Output the [x, y] coordinate of the center of the cell containing the given text.  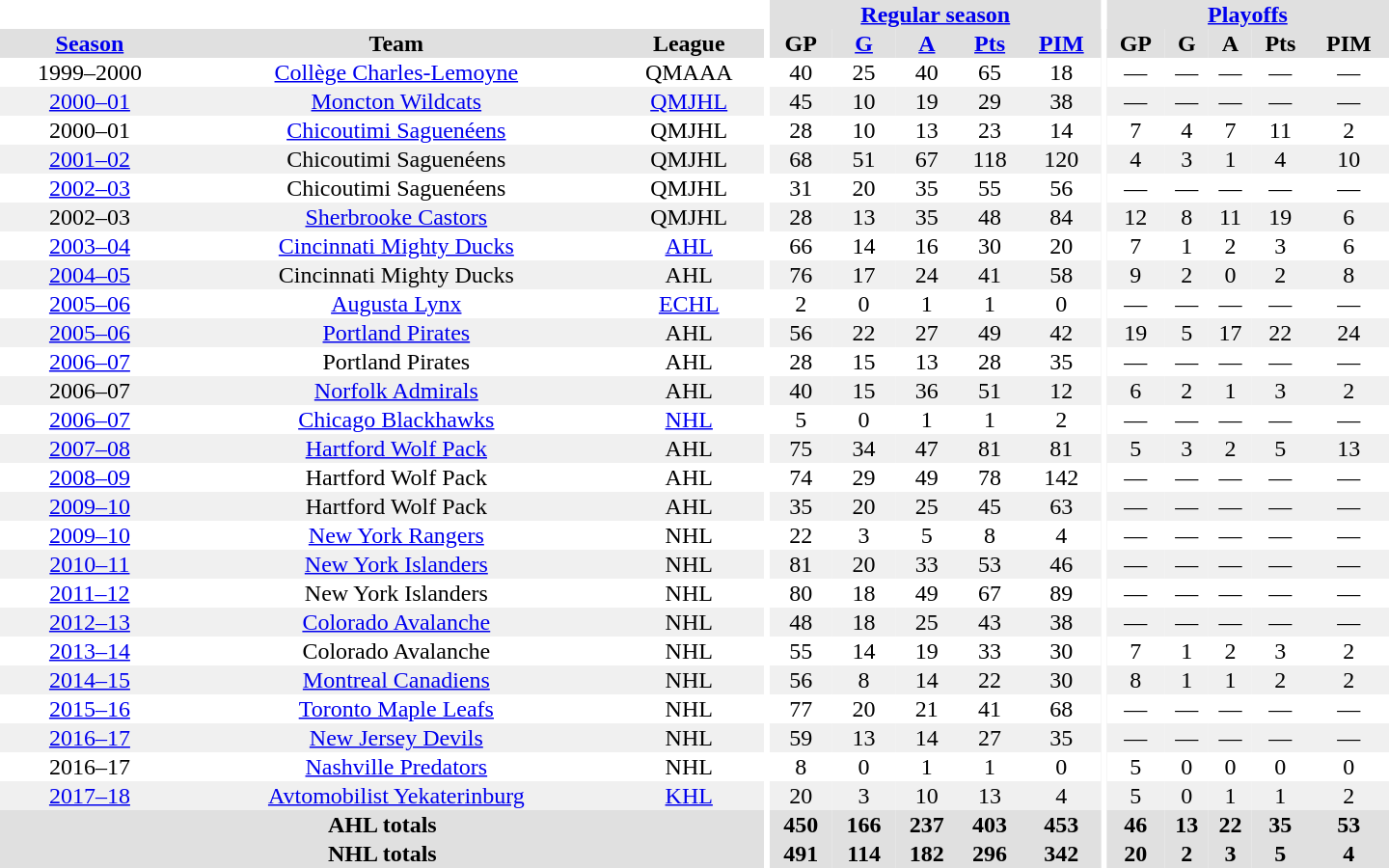
2014–15 [90, 680]
Augusta Lynx [396, 304]
2012–13 [90, 622]
450 [801, 825]
2017–18 [90, 796]
Montreal Canadiens [396, 680]
New York Rangers [396, 535]
166 [864, 825]
84 [1061, 217]
NHL totals [382, 854]
Sherbrooke Castors [396, 217]
New Jersey Devils [396, 738]
75 [801, 448]
Team [396, 43]
34 [864, 448]
491 [801, 854]
59 [801, 738]
AHL totals [382, 825]
118 [990, 159]
47 [926, 448]
League [689, 43]
78 [990, 477]
89 [1061, 593]
66 [801, 246]
237 [926, 825]
Season [90, 43]
43 [990, 622]
76 [801, 275]
31 [801, 188]
QMAAA [689, 72]
Chicago Blackhawks [396, 420]
ECHL [689, 304]
63 [1061, 506]
296 [990, 854]
120 [1061, 159]
65 [990, 72]
77 [801, 709]
80 [801, 593]
KHL [689, 796]
Moncton Wildcats [396, 101]
2010–11 [90, 564]
21 [926, 709]
Nashville Predators [396, 767]
114 [864, 854]
Toronto Maple Leafs [396, 709]
2007–08 [90, 448]
2015–16 [90, 709]
142 [1061, 477]
Playoffs [1248, 14]
1999–2000 [90, 72]
Regular season [936, 14]
58 [1061, 275]
36 [926, 391]
Collège Charles-Lemoyne [396, 72]
74 [801, 477]
Norfolk Admirals [396, 391]
2011–12 [90, 593]
342 [1061, 854]
9 [1136, 275]
2001–02 [90, 159]
42 [1061, 333]
2003–04 [90, 246]
16 [926, 246]
2004–05 [90, 275]
2013–14 [90, 651]
2008–09 [90, 477]
182 [926, 854]
Avtomobilist Yekaterinburg [396, 796]
23 [990, 130]
403 [990, 825]
453 [1061, 825]
